Output the [x, y] coordinate of the center of the cell containing the given text.  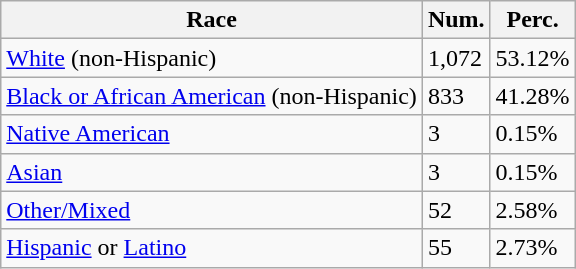
1,072 [456, 58]
Perc. [532, 20]
White (non-Hispanic) [212, 58]
52 [456, 210]
Asian [212, 172]
2.73% [532, 248]
833 [456, 96]
Hispanic or Latino [212, 248]
Other/Mixed [212, 210]
Native American [212, 134]
Num. [456, 20]
Race [212, 20]
2.58% [532, 210]
Black or African American (non-Hispanic) [212, 96]
53.12% [532, 58]
41.28% [532, 96]
55 [456, 248]
